Pinpoint the cell where the given text exists, returning its (x, y) midpoint coordinate. 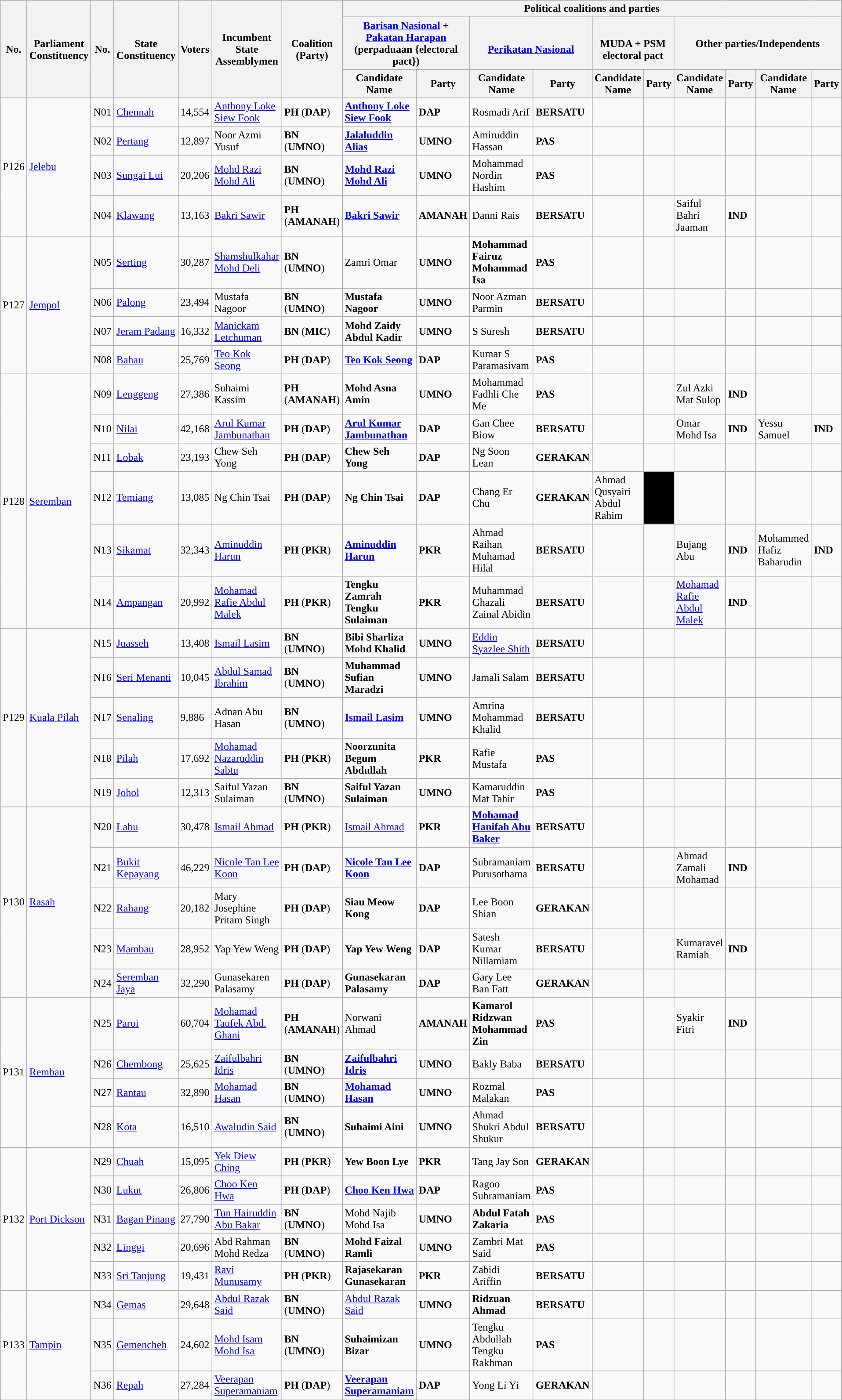
N25 (102, 1024)
Manickam Letchuman (247, 331)
Rantau (146, 1093)
13,085 (195, 498)
N05 (102, 262)
Senaling (146, 718)
Jelebu (59, 167)
Klawang (146, 216)
Sri Tanjung (146, 1276)
Gunasekaren Palasamy (247, 983)
N13 (102, 550)
MUDA + PSM electoral pact (633, 43)
Gan Chee Biow (501, 429)
N31 (102, 1219)
Adnan Abu Hasan (247, 718)
Bujang Abu (700, 550)
Noorzunita Begum Abdullah (379, 758)
P131 (14, 1072)
20,992 (195, 603)
23,193 (195, 458)
Rembau (59, 1072)
Mohamad Nazaruddin Sabtu (247, 758)
Abd Rahman Mohd Redza (247, 1248)
N12 (102, 498)
Incumbent State Assemblymen (247, 49)
Omar Mohd Isa (700, 429)
N18 (102, 758)
Mohammad Fadhli Che Me (501, 394)
Bakly Baba (501, 1064)
Ahmad Zamali Mohamad (700, 868)
Mohamad Hanifah Abu Baker (501, 827)
20,696 (195, 1248)
Amiruddin Hassan (501, 141)
Tengku Abdullah Tengku Rakhman (501, 1345)
24,602 (195, 1345)
19,431 (195, 1276)
Mambau (146, 948)
Kumar S Paramasivam (501, 359)
Ahmad Raihan Muhamad Hilal (501, 550)
Port Dickson (59, 1219)
Gemas (146, 1305)
27,284 (195, 1386)
Rosmadi Arif (501, 112)
Suhaimizan Bizar (379, 1345)
Muhammad Ghazali Zainal Abidin (501, 603)
N27 (102, 1093)
Kumaravel Ramiah (700, 948)
23,494 (195, 302)
29,648 (195, 1305)
Sikamat (146, 550)
N24 (102, 983)
Saiful Bahri Jaaman (700, 216)
Parliament Constituency (59, 49)
Rahang (146, 908)
N04 (102, 216)
Jamali Salam (501, 677)
Perikatan Nasional (531, 43)
30,478 (195, 827)
13,408 (195, 643)
Tang Jay Son (501, 1161)
Lukut (146, 1190)
Lee Boon Shian (501, 908)
Johol (146, 792)
N17 (102, 718)
N22 (102, 908)
Labu (146, 827)
P132 (14, 1219)
Siau Meow Kong (379, 908)
Zamri Omar (379, 262)
Bukit Kepayang (146, 868)
N21 (102, 868)
Lobak (146, 458)
60,704 (195, 1024)
Rafie Mustafa (501, 758)
25,769 (195, 359)
N23 (102, 948)
Paroi (146, 1024)
Ahmad Shukri Abdul Shukur (501, 1127)
32,290 (195, 983)
Seremban (59, 501)
P127 (14, 305)
Rasah (59, 902)
P133 (14, 1345)
State Constituency (146, 49)
Jeram Padang (146, 331)
Mohammad Fairuz Mohammad Isa (501, 262)
30,287 (195, 262)
Repah (146, 1386)
Temiang (146, 498)
Gunasekaran Palasamy (379, 983)
Jempol (59, 305)
10,045 (195, 677)
Danni Rais (501, 216)
P126 (14, 167)
25,625 (195, 1064)
14,554 (195, 112)
Mary Josephine Pritam Singh (247, 908)
15,095 (195, 1161)
9,886 (195, 718)
N34 (102, 1305)
Kamarol Ridzwan Mohammad Zin (501, 1024)
Amrina Mohammad Khalid (501, 718)
Seri Menanti (146, 677)
Palong (146, 302)
26,806 (195, 1190)
Zul Azki Mat Sulop (700, 394)
N06 (102, 302)
P129 (14, 718)
N16 (102, 677)
Zabidi Ariffin (501, 1276)
42,168 (195, 429)
Mohd Asna Amin (379, 394)
N35 (102, 1345)
N15 (102, 643)
Shamshulkahar Mohd Deli (247, 262)
13,163 (195, 216)
Yew Boon Lye (379, 1161)
Chennah (146, 112)
BN (MIC) (312, 331)
Sungai Lui (146, 175)
Subramaniam Purusothama (501, 868)
Muhammad Sufian Maradzi (379, 677)
S Suresh (501, 331)
P130 (14, 902)
Syakir Fitri (700, 1024)
32,343 (195, 550)
Jalaluddin Alias (379, 141)
Chuah (146, 1161)
Bibi Sharliza Mohd Khalid (379, 643)
Suhaimi Kassim (247, 394)
Chang Er Chu (501, 498)
N29 (102, 1161)
Pilah (146, 758)
Mohd Isam Mohd Isa (247, 1345)
Tun Hairuddin Abu Bakar (247, 1219)
Mohammed Hafiz Baharudin (783, 550)
27,790 (195, 1219)
Mohd Najib Mohd Isa (379, 1219)
Ampangan (146, 603)
N11 (102, 458)
Yong Li Yi (501, 1386)
Coalition (Party) (312, 49)
Tengku Zamrah Tengku Sulaiman (379, 603)
Mohd Zaidy Abdul Kadir (379, 331)
Abdul Fatah Zakaria (501, 1219)
17,692 (195, 758)
20,206 (195, 175)
Zambri Mat Said (501, 1248)
N19 (102, 792)
Gemencheh (146, 1345)
Rozmal Malakan (501, 1093)
N20 (102, 827)
N36 (102, 1386)
Norwani Ahmad (379, 1024)
Kuala Pilah (59, 718)
Barisan Nasional + Pakatan Harapan (perpaduaan {electoral pact}) (406, 43)
Yessu Samuel (783, 429)
Mohd Faizal Ramli (379, 1248)
Mohammad Nordin Hashim (501, 175)
N28 (102, 1127)
Ravi Munusamy (247, 1276)
N02 (102, 141)
N33 (102, 1276)
Other parties/Independents (758, 43)
Noor Azman Parmin (501, 302)
Abdul Samad Ibrahim (247, 677)
Pertang (146, 141)
Noor Azmi Yusuf (247, 141)
Ragoo Subramaniam (501, 1190)
Bahau (146, 359)
Bagan Pinang (146, 1219)
N09 (102, 394)
Suhaimi Aini (379, 1127)
Kamaruddin Mat Tahir (501, 792)
Ridzuan Ahmad (501, 1305)
20,182 (195, 908)
Ahmad Qusyairi Abdul Rahim (618, 498)
46,229 (195, 868)
P128 (14, 501)
27,386 (195, 394)
Voters (195, 49)
Nilai (146, 429)
N08 (102, 359)
N30 (102, 1190)
Tampin (59, 1345)
Chembong (146, 1064)
Linggi (146, 1248)
Eddin Syazlee Shith (501, 643)
Satesh Kumar Nillamiam (501, 948)
12,313 (195, 792)
Kota (146, 1127)
Ng Soon Lean (501, 458)
N03 (102, 175)
12,897 (195, 141)
Seremban Jaya (146, 983)
Rajasekaran Gunasekaran (379, 1276)
N14 (102, 603)
Lenggeng (146, 394)
Serting (146, 262)
Awaludin Said (247, 1127)
N07 (102, 331)
16,332 (195, 331)
Juasseh (146, 643)
Gary Lee Ban Fatt (501, 983)
Yek Diew Ching (247, 1161)
28,952 (195, 948)
Mohamad Taufek Abd. Ghani (247, 1024)
Political coalitions and parties (592, 9)
N32 (102, 1248)
N26 (102, 1064)
16,510 (195, 1127)
32,890 (195, 1093)
N01 (102, 112)
N10 (102, 429)
